Provide the [x, y] coordinate of the cell's center where the given text is located.  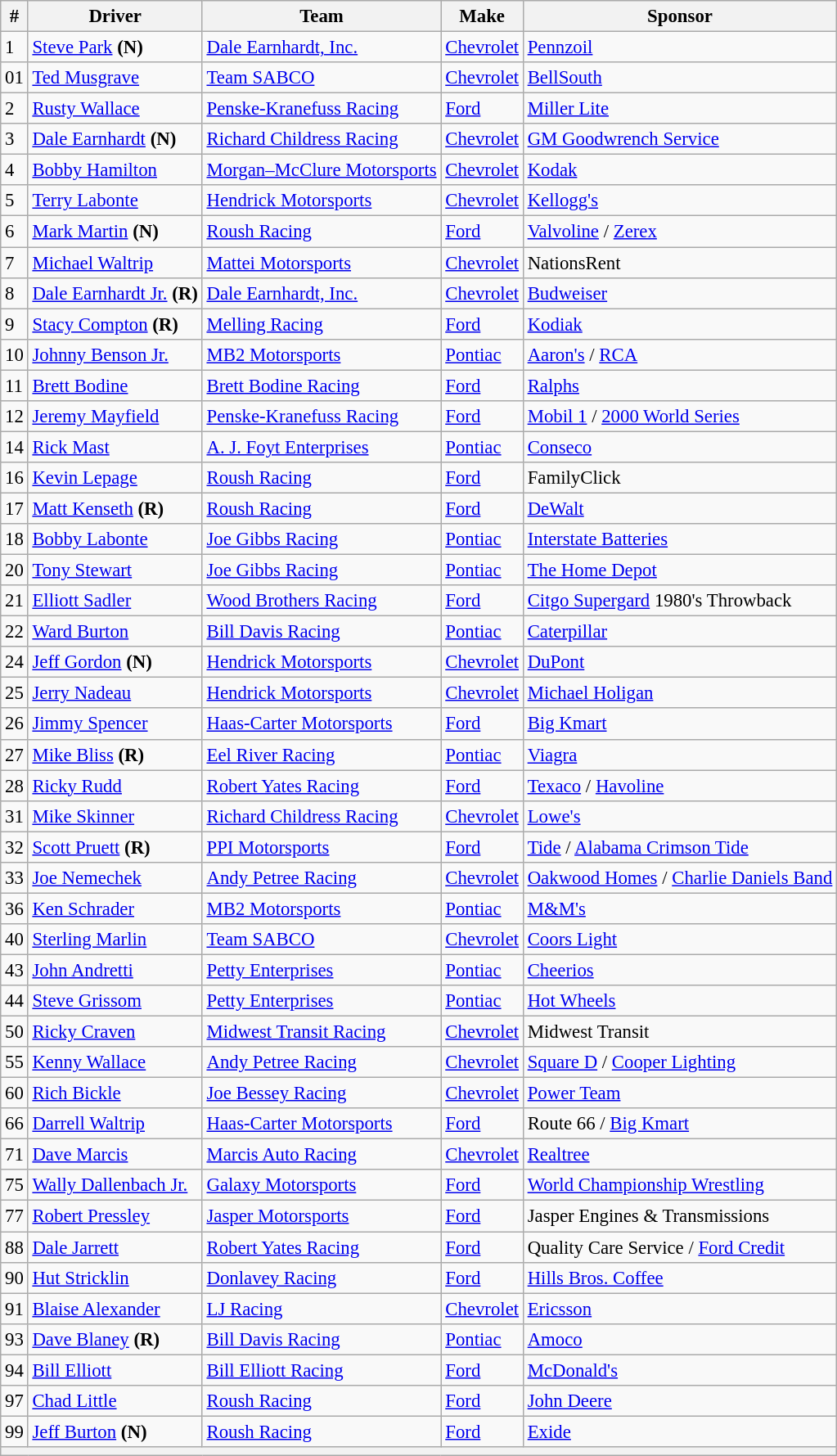
DeWalt [679, 508]
Mobil 1 / 2000 World Series [679, 417]
Rich Bickle [115, 1093]
11 [15, 385]
The Home Depot [679, 570]
Kenny Wallace [115, 1062]
Conseco [679, 447]
26 [15, 724]
21 [15, 601]
McDonald's [679, 1370]
Square D / Cooper Lighting [679, 1062]
Hut Stricklin [115, 1278]
Ricky Craven [115, 1032]
Jimmy Spencer [115, 724]
Elliott Sadler [115, 601]
Jasper Motorsports [322, 1216]
Mike Bliss (R) [115, 755]
5 [15, 201]
71 [15, 1155]
75 [15, 1186]
93 [15, 1339]
88 [15, 1247]
Wood Brothers Racing [322, 601]
Dale Jarrett [115, 1247]
97 [15, 1401]
17 [15, 508]
Exide [679, 1431]
25 [15, 693]
A. J. Foyt Enterprises [322, 447]
33 [15, 878]
10 [15, 354]
Budweiser [679, 293]
Cheerios [679, 970]
18 [15, 539]
Valvoline / Zerex [679, 232]
Bill Elliott [115, 1370]
43 [15, 970]
Kellogg's [679, 201]
GM Goodwrench Service [679, 139]
90 [15, 1278]
32 [15, 847]
Lowe's [679, 816]
Brett Bodine [115, 385]
Caterpillar [679, 632]
31 [15, 816]
Michael Waltrip [115, 263]
M&M's [679, 908]
12 [15, 417]
Darrell Waltrip [115, 1124]
Jasper Engines & Transmissions [679, 1216]
Citgo Supergard 1980's Throwback [679, 601]
36 [15, 908]
Rusty Wallace [115, 109]
60 [15, 1093]
Jeff Gordon (N) [115, 662]
Marcis Auto Racing [322, 1155]
Chad Little [115, 1401]
Dave Blaney (R) [115, 1339]
Sterling Marlin [115, 940]
LJ Racing [322, 1309]
91 [15, 1309]
Midwest Transit [679, 1032]
Steve Park (N) [115, 47]
Morgan–McClure Motorsports [322, 170]
40 [15, 940]
Hot Wheels [679, 1001]
Galaxy Motorsports [322, 1186]
Mark Martin (N) [115, 232]
Donlavey Racing [322, 1278]
Route 66 / Big Kmart [679, 1124]
3 [15, 139]
Robert Pressley [115, 1216]
Joe Nemechek [115, 878]
99 [15, 1431]
Ralphs [679, 385]
Bill Elliott Racing [322, 1370]
01 [15, 78]
Midwest Transit Racing [322, 1032]
Ericsson [679, 1309]
DuPont [679, 662]
Quality Care Service / Ford Credit [679, 1247]
Miller Lite [679, 109]
Rick Mast [115, 447]
Coors Light [679, 940]
Interstate Batteries [679, 539]
Aaron's / RCA [679, 354]
Driver [115, 16]
NationsRent [679, 263]
Joe Bessey Racing [322, 1093]
Scott Pruett (R) [115, 847]
Oakwood Homes / Charlie Daniels Band [679, 878]
6 [15, 232]
Melling Racing [322, 324]
Dale Earnhardt Jr. (R) [115, 293]
Kodak [679, 170]
Ricky Rudd [115, 786]
Ted Musgrave [115, 78]
FamilyClick [679, 478]
# [15, 16]
Dave Marcis [115, 1155]
Brett Bodine Racing [322, 385]
Hills Bros. Coffee [679, 1278]
77 [15, 1216]
Make [482, 16]
1 [15, 47]
Jerry Nadeau [115, 693]
John Andretti [115, 970]
16 [15, 478]
44 [15, 1001]
20 [15, 570]
Tide / Alabama Crimson Tide [679, 847]
Ward Burton [115, 632]
Jeremy Mayfield [115, 417]
Jeff Burton (N) [115, 1431]
Bobby Labonte [115, 539]
Mattei Motorsports [322, 263]
Wally Dallenbach Jr. [115, 1186]
7 [15, 263]
Texaco / Havoline [679, 786]
BellSouth [679, 78]
Eel River Racing [322, 755]
8 [15, 293]
Kodiak [679, 324]
Ken Schrader [115, 908]
66 [15, 1124]
Matt Kenseth (R) [115, 508]
14 [15, 447]
Viagra [679, 755]
2 [15, 109]
Amoco [679, 1339]
Realtree [679, 1155]
55 [15, 1062]
Terry Labonte [115, 201]
4 [15, 170]
Steve Grissom [115, 1001]
24 [15, 662]
John Deere [679, 1401]
Kevin Lepage [115, 478]
50 [15, 1032]
Blaise Alexander [115, 1309]
Sponsor [679, 16]
PPI Motorsports [322, 847]
Bobby Hamilton [115, 170]
9 [15, 324]
Dale Earnhardt (N) [115, 139]
World Championship Wrestling [679, 1186]
Johnny Benson Jr. [115, 354]
Big Kmart [679, 724]
Team [322, 16]
27 [15, 755]
22 [15, 632]
Mike Skinner [115, 816]
94 [15, 1370]
Michael Holigan [679, 693]
28 [15, 786]
Pennzoil [679, 47]
Power Team [679, 1093]
Tony Stewart [115, 570]
Stacy Compton (R) [115, 324]
